Capture the cell that displays the provided text and extract its (X, Y) central coordinate. 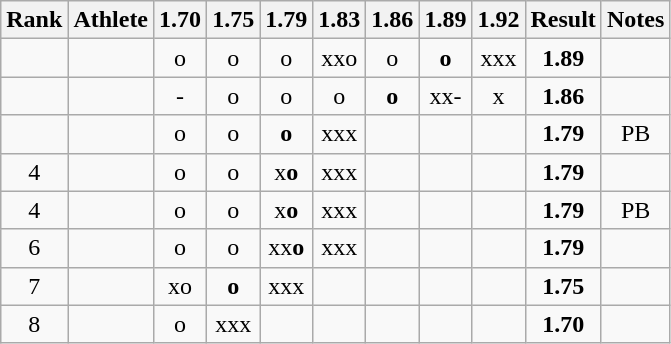
7 (34, 286)
Rank (34, 20)
Notes (635, 20)
1.83 (340, 20)
Result (563, 20)
- (180, 96)
1.92 (498, 20)
8 (34, 324)
6 (34, 248)
xx- (446, 96)
x (498, 96)
Athlete (111, 20)
